Pinpoint the cell where the given text exists, returning its (X, Y) midpoint coordinate. 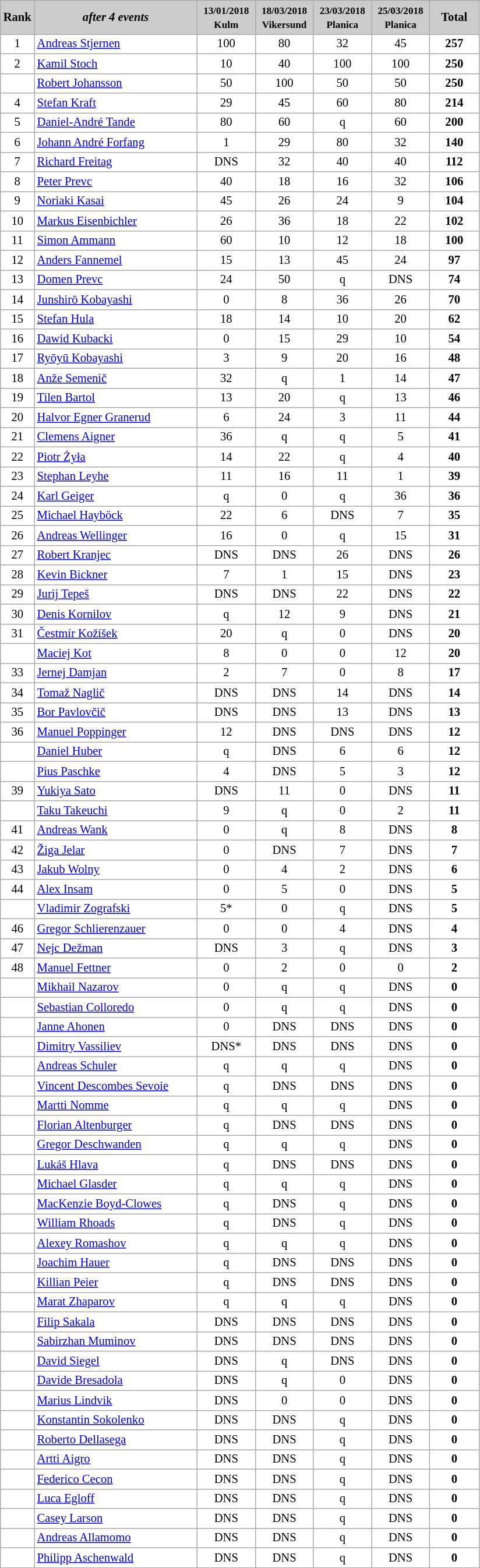
Tilen Bartol (116, 398)
Andreas Schuler (116, 1066)
23/03/2018Planica (343, 17)
Domen Prevc (116, 280)
Federico Cecon (116, 1479)
Jurij Tepeš (116, 594)
William Rhoads (116, 1223)
Casey Larson (116, 1518)
Noriaki Kasai (116, 201)
Žiga Jelar (116, 850)
Killian Peier (116, 1282)
Mikhail Nazarov (116, 987)
Davide Bresadola (116, 1380)
Yukiya Sato (116, 791)
Vincent Descombes Sevoie (116, 1086)
Nejc Dežman (116, 948)
Johann André Forfang (116, 142)
Robert Kranjec (116, 555)
Bor Pavlovčič (116, 712)
Vladimir Zografski (116, 909)
Robert Johansson (116, 83)
Andreas Stjernen (116, 44)
Dimitry Vassiliev (116, 1047)
Junshirō Kobayashi (116, 299)
97 (454, 260)
Karl Geiger (116, 496)
Philipp Aschenwald (116, 1558)
Manuel Fettner (116, 967)
Jakub Wolny (116, 870)
Artti Aigro (116, 1459)
Kamil Stoch (116, 63)
Rank (17, 17)
43 (17, 870)
Andreas Wank (116, 830)
Halvor Egner Granerud (116, 418)
Taku Takeuchi (116, 810)
Stefan Kraft (116, 103)
140 (454, 142)
Tomaž Naglič (116, 693)
74 (454, 280)
70 (454, 299)
30 (17, 614)
28 (17, 575)
Anders Fannemel (116, 260)
Michael Hayböck (116, 515)
104 (454, 201)
Janne Ahonen (116, 1027)
33 (17, 673)
Andreas Allamomo (116, 1538)
after 4 events (116, 17)
257 (454, 44)
MacKenzie Boyd-Clowes (116, 1204)
102 (454, 221)
Luca Egloff (116, 1499)
Alexey Romashov (116, 1243)
Piotr Żyła (116, 457)
Sebastian Colloredo (116, 1007)
Pius Paschke (116, 771)
42 (17, 850)
25/03/2018Planica (401, 17)
62 (454, 319)
Martti Nomme (116, 1106)
112 (454, 162)
Maciej Kot (116, 653)
David Siegel (116, 1361)
Sabirzhan Muminov (116, 1341)
Filip Sakala (116, 1322)
Čestmír Kožíšek (116, 634)
Kevin Bickner (116, 575)
18/03/2018Vikersund (284, 17)
106 (454, 181)
27 (17, 555)
Jernej Damjan (116, 673)
Markus Eisenbichler (116, 221)
Denis Kornilov (116, 614)
Gregor Schlierenzauer (116, 928)
Roberto Dellasega (116, 1439)
Peter Prevc (116, 181)
Stephan Leyhe (116, 476)
214 (454, 103)
19 (17, 398)
Konstantin Sokolenko (116, 1420)
5* (226, 909)
Michael Glasder (116, 1184)
DNS* (226, 1047)
Daniel-André Tande (116, 122)
Gregor Deschwanden (116, 1145)
13/01/2018Kulm (226, 17)
Florian Altenburger (116, 1125)
Richard Freitag (116, 162)
Ryōyū Kobayashi (116, 358)
Andreas Wellinger (116, 535)
Joachim Hauer (116, 1263)
54 (454, 338)
Marius Lindvik (116, 1400)
Clemens Aigner (116, 437)
Alex Insam (116, 889)
200 (454, 122)
Total (454, 17)
Dawid Kubacki (116, 338)
Simon Ammann (116, 241)
25 (17, 515)
Anže Semenič (116, 378)
Marat Zhaparov (116, 1302)
Daniel Huber (116, 751)
34 (17, 693)
Stefan Hula (116, 319)
Manuel Poppinger (116, 732)
Lukáš Hlava (116, 1164)
